Pinpoint the cell where the given text exists, returning its (x, y) midpoint coordinate. 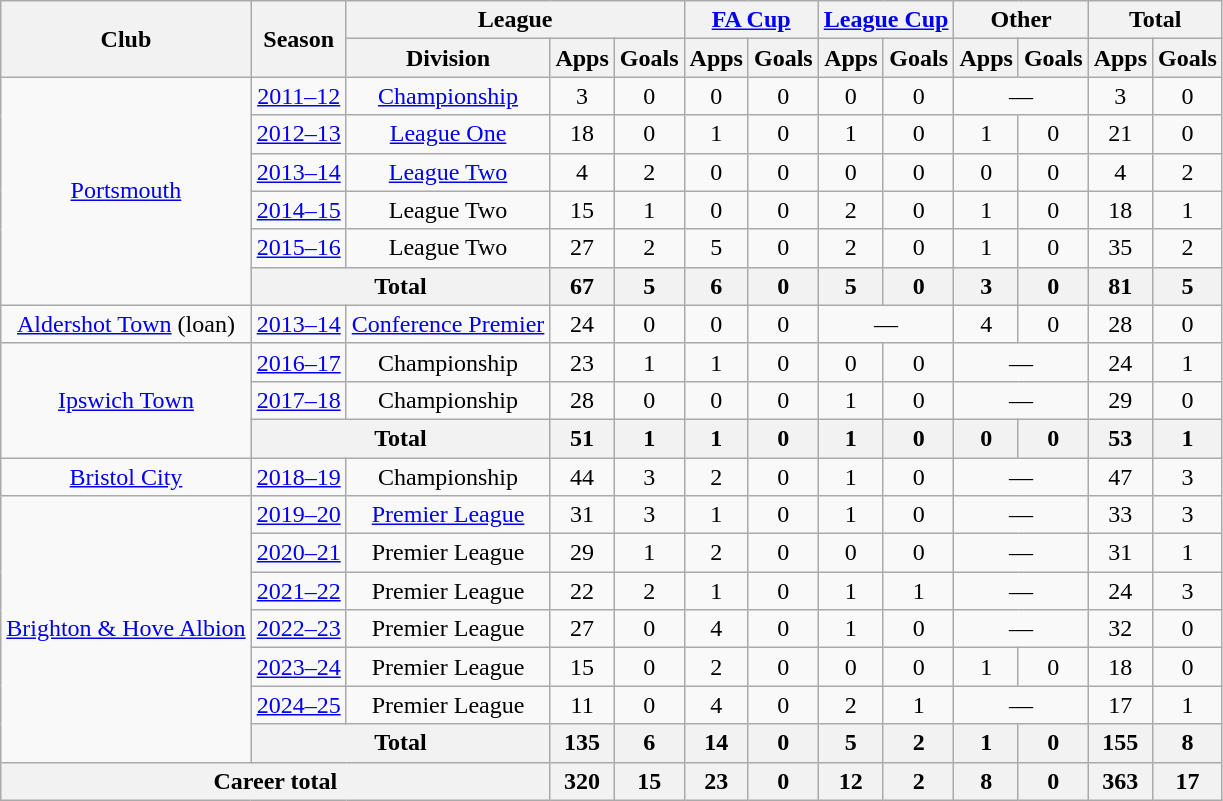
Bristol City (126, 477)
53 (1120, 438)
2023–24 (298, 667)
11 (582, 705)
2017–18 (298, 400)
2020–21 (298, 553)
2015–16 (298, 248)
47 (1120, 477)
363 (1120, 781)
Conference Premier (448, 324)
44 (582, 477)
2022–23 (298, 629)
35 (1120, 248)
14 (716, 743)
Portsmouth (126, 191)
2011–12 (298, 96)
67 (582, 286)
Career total (276, 781)
Club (126, 39)
12 (850, 781)
Aldershot Town (loan) (126, 324)
2019–20 (298, 515)
155 (1120, 743)
Brighton & Hove Albion (126, 629)
2024–25 (298, 705)
2021–22 (298, 591)
Other (1021, 20)
Season (298, 39)
2012–13 (298, 134)
Division (448, 58)
135 (582, 743)
2016–17 (298, 362)
Ipswich Town (126, 400)
81 (1120, 286)
33 (1120, 515)
22 (582, 591)
FA Cup (751, 20)
League One (448, 134)
League (515, 20)
320 (582, 781)
21 (1120, 134)
51 (582, 438)
32 (1120, 629)
2014–15 (298, 210)
2018–19 (298, 477)
League Cup (886, 20)
